From the cell containing the given text, extract its center point as (x, y) coordinate. 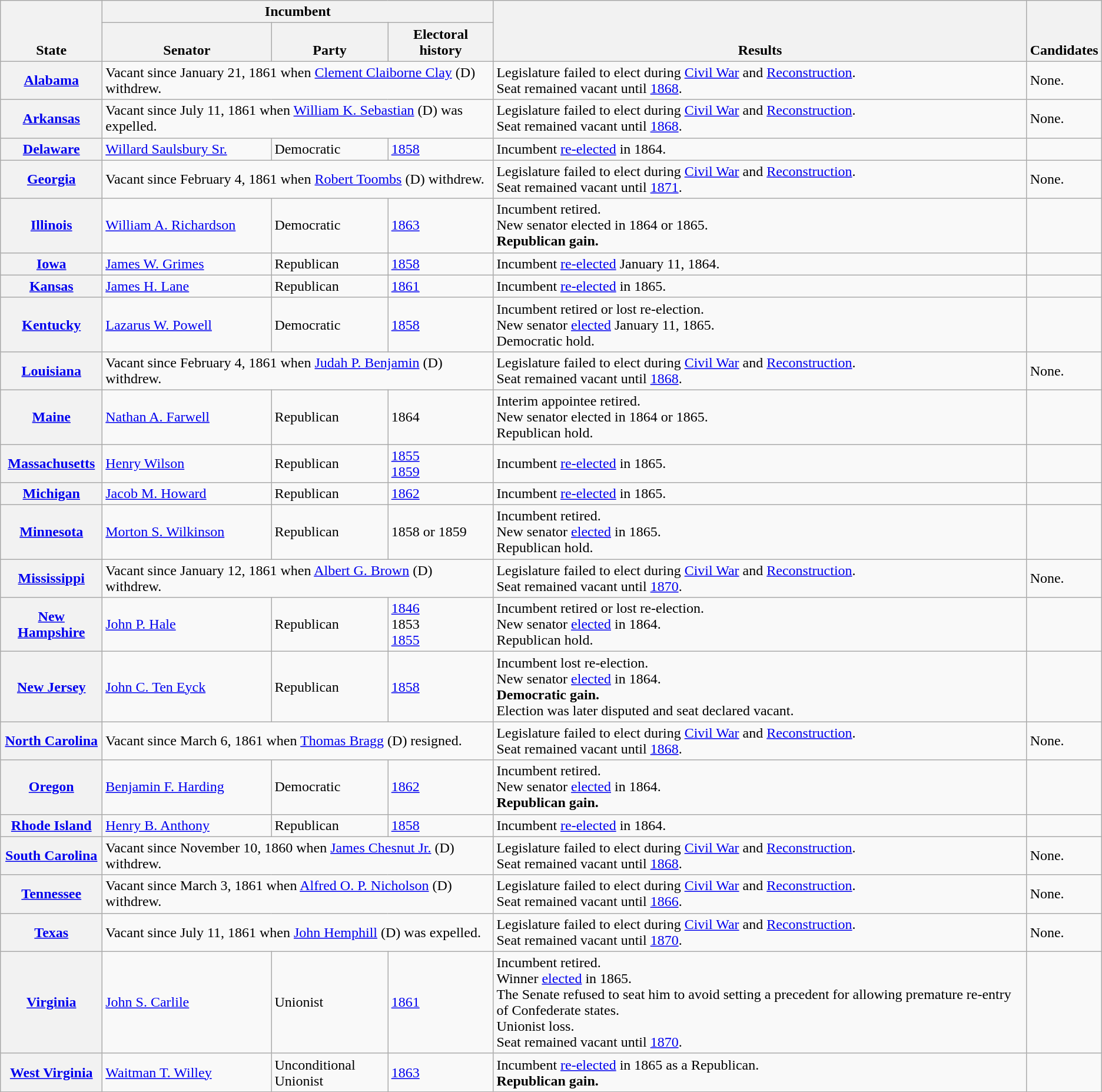
Illinois (52, 225)
Vacant since February 4, 1861 when Robert Toombs (D) withdrew. (298, 179)
Benjamin F. Harding (187, 787)
Incumbent re-elected in 1865 as a Republican.Republican gain. (760, 1073)
William A. Richardson (187, 225)
Nathan A. Farwell (187, 417)
Minnesota (52, 532)
Senator (187, 42)
Incumbent retired.New senator elected in 1865.Republican hold. (760, 532)
New Hampshire (52, 625)
Michigan (52, 494)
18461853 1855 (440, 625)
Incumbent retired.New senator elected in 1864 or 1865.Republican gain. (760, 225)
Morton S. Wilkinson (187, 532)
Vacant since July 11, 1861 when John Hemphill (D) was expelled. (298, 932)
Georgia (52, 179)
Incumbent retired.New senator elected in 1864.Republican gain. (760, 787)
Vacant since March 3, 1861 when Alfred O. P. Nicholson (D) withdrew. (298, 894)
Willard Saulsbury Sr. (187, 149)
1855 1859 (440, 463)
Jacob M. Howard (187, 494)
Vacant since January 12, 1861 when Albert G. Brown (D) withdrew. (298, 578)
Vacant since March 6, 1861 when Thomas Bragg (D) resigned. (298, 741)
Vacant since July 11, 1861 when William K. Sebastian (D) was expelled. (298, 119)
North Carolina (52, 741)
Lazarus W. Powell (187, 324)
John S. Carlile (187, 1002)
Mississippi (52, 578)
Alabama (52, 80)
1864 (440, 417)
Incumbent (298, 12)
New Jersey (52, 686)
State (52, 31)
1858 or 1859 (440, 532)
Vacant since November 10, 1860 when James Chesnut Jr. (D) withdrew. (298, 856)
Interim appointee retired.New senator elected in 1864 or 1865.Republican hold. (760, 417)
Candidates (1064, 31)
Tennessee (52, 894)
Incumbent re-elected January 11, 1864. (760, 264)
Incumbent retired or lost re-election.New senator elected January 11, 1865.Democratic hold. (760, 324)
Texas (52, 932)
Vacant since January 21, 1861 when Clement Claiborne Clay (D) withdrew. (298, 80)
Massachusetts (52, 463)
UnconditionalUnionist (330, 1073)
James W. Grimes (187, 264)
John P. Hale (187, 625)
Incumbent lost re-election.New senator elected in 1864.Democratic gain.Election was later disputed and seat declared vacant. (760, 686)
Henry B. Anthony (187, 825)
Kentucky (52, 324)
West Virginia (52, 1073)
James H. Lane (187, 286)
Legislature failed to elect during Civil War and Reconstruction.Seat remained vacant until 1866. (760, 894)
Incumbent retired or lost re-election.New senator elected in 1864.Republican hold. (760, 625)
Rhode Island (52, 825)
Legislature failed to elect during Civil War and Reconstruction.Seat remained vacant until 1871. (760, 179)
Arkansas (52, 119)
Maine (52, 417)
Delaware (52, 149)
Henry Wilson (187, 463)
Oregon (52, 787)
Electoralhistory (440, 42)
Waitman T. Willey (187, 1073)
Vacant since February 4, 1861 when Judah P. Benjamin (D) withdrew. (298, 371)
South Carolina (52, 856)
Virginia (52, 1002)
Iowa (52, 264)
Kansas (52, 286)
Party (330, 42)
Results (760, 31)
Unionist (330, 1002)
John C. Ten Eyck (187, 686)
Louisiana (52, 371)
